For the text-containing cell, return its midpoint in (X, Y) coordinate format. 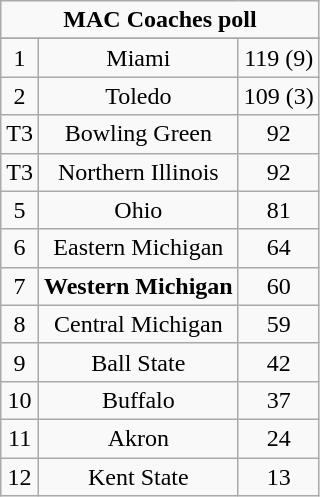
109 (3) (278, 96)
Buffalo (138, 400)
2 (20, 96)
12 (20, 477)
Kent State (138, 477)
8 (20, 324)
59 (278, 324)
37 (278, 400)
MAC Coaches poll (160, 20)
10 (20, 400)
Ball State (138, 362)
Western Michigan (138, 286)
24 (278, 438)
Eastern Michigan (138, 248)
9 (20, 362)
Miami (138, 58)
Northern Illinois (138, 172)
Akron (138, 438)
60 (278, 286)
42 (278, 362)
6 (20, 248)
11 (20, 438)
Ohio (138, 210)
Bowling Green (138, 134)
Toledo (138, 96)
5 (20, 210)
Central Michigan (138, 324)
13 (278, 477)
1 (20, 58)
64 (278, 248)
7 (20, 286)
119 (9) (278, 58)
81 (278, 210)
